Return (X, Y) of the center of cell containing provided text 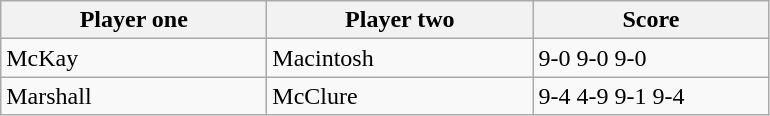
Marshall (134, 96)
9-4 4-9 9-1 9-4 (651, 96)
Player one (134, 20)
Player two (400, 20)
9-0 9-0 9-0 (651, 58)
Score (651, 20)
McKay (134, 58)
Macintosh (400, 58)
McClure (400, 96)
